Return the (x, y) coordinate for the center point of the cell that contains the specified text.  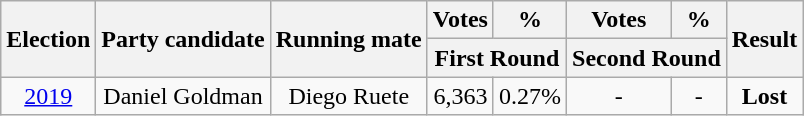
2019 (48, 96)
Lost (764, 96)
Election (48, 39)
6,363 (460, 96)
Second Round (647, 58)
Result (764, 39)
Daniel Goldman (183, 96)
Running mate (348, 39)
First Round (496, 58)
Diego Ruete (348, 96)
0.27% (530, 96)
Party candidate (183, 39)
